Determine the (x, y) coordinate at the center of the cell enclosing the given text.  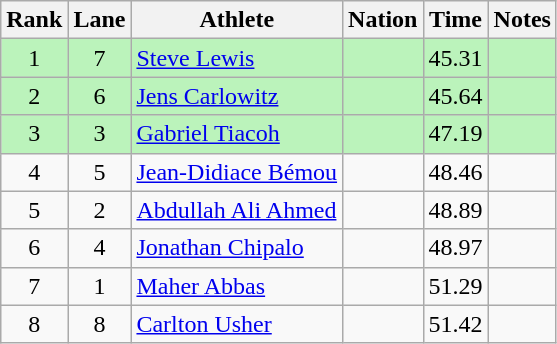
Rank (34, 20)
Abdullah Ali Ahmed (237, 210)
Jonathan Chipalo (237, 248)
51.42 (456, 324)
Lane (100, 20)
47.19 (456, 134)
Athlete (237, 20)
48.46 (456, 172)
Jean-Didiace Bémou (237, 172)
48.89 (456, 210)
45.64 (456, 96)
Carlton Usher (237, 324)
48.97 (456, 248)
Maher Abbas (237, 286)
Notes (522, 20)
51.29 (456, 286)
45.31 (456, 58)
Nation (383, 20)
Gabriel Tiacoh (237, 134)
Time (456, 20)
Jens Carlowitz (237, 96)
Steve Lewis (237, 58)
